For the text-containing cell, return its midpoint in [X, Y] coordinate format. 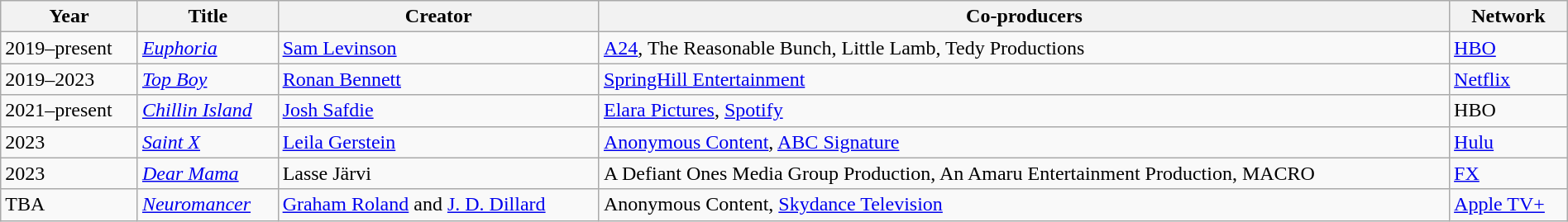
Title [208, 17]
Euphoria [208, 48]
Graham Roland and J. D. Dillard [438, 205]
Sam Levinson [438, 48]
Neuromancer [208, 205]
Dear Mama [208, 173]
Anonymous Content, Skydance Television [1024, 205]
TBA [69, 205]
Apple TV+ [1508, 205]
A24, The Reasonable Bunch, Little Lamb, Tedy Productions [1024, 48]
Top Boy [208, 79]
2021–present [69, 111]
Chillin Island [208, 111]
SpringHill Entertainment [1024, 79]
Co-producers [1024, 17]
FX [1508, 173]
2019–2023 [69, 79]
Josh Safdie [438, 111]
Hulu [1508, 142]
Leila Gerstein [438, 142]
Ronan Bennett [438, 79]
2019–present [69, 48]
A Defiant Ones Media Group Production, An Amaru Entertainment Production, MACRO [1024, 173]
Creator [438, 17]
Network [1508, 17]
Elara Pictures, Spotify [1024, 111]
Netflix [1508, 79]
Lasse Järvi [438, 173]
Saint X [208, 142]
Anonymous Content, ABC Signature [1024, 142]
Year [69, 17]
